Scan for the cell matching the given text and deliver its [x, y] coordinate at center. 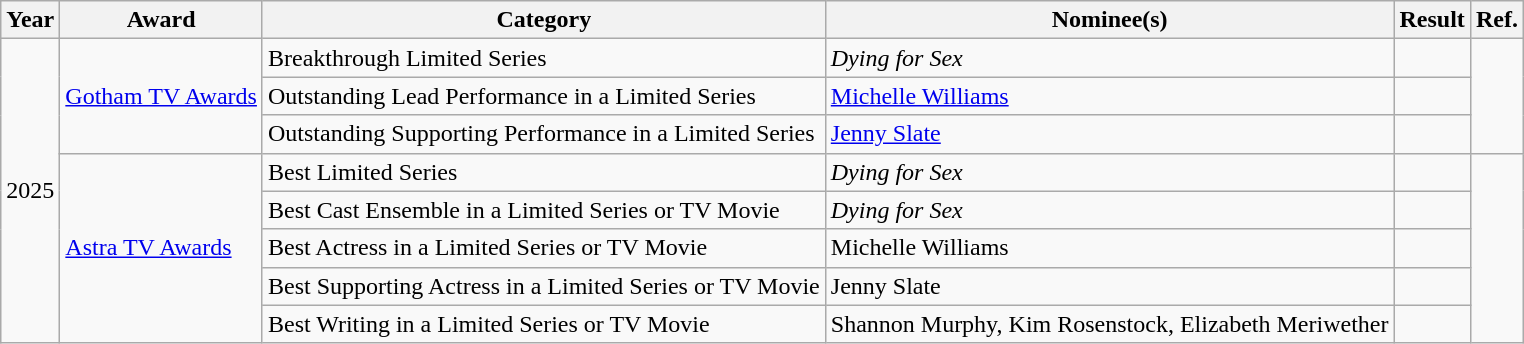
Nominee(s) [1110, 20]
Astra TV Awards [162, 248]
Category [544, 20]
Best Actress in a Limited Series or TV Movie [544, 248]
Gotham TV Awards [162, 96]
Best Writing in a Limited Series or TV Movie [544, 324]
Breakthrough Limited Series [544, 58]
2025 [30, 191]
Outstanding Supporting Performance in a Limited Series [544, 134]
Outstanding Lead Performance in a Limited Series [544, 96]
Year [30, 20]
Best Limited Series [544, 172]
Ref. [1496, 20]
Shannon Murphy, Kim Rosenstock, Elizabeth Meriwether [1110, 324]
Result [1432, 20]
Best Cast Ensemble in a Limited Series or TV Movie [544, 210]
Best Supporting Actress in a Limited Series or TV Movie [544, 286]
Award [162, 20]
